Pinpoint the cell where the given text exists, returning its (x, y) midpoint coordinate. 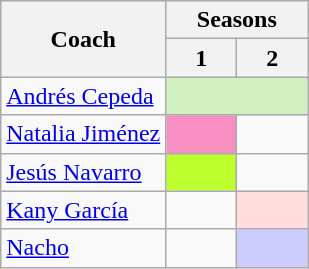
1 (202, 58)
2 (272, 58)
Nacho (84, 248)
Seasons (237, 20)
Natalia Jiménez (84, 134)
Andrés Cepeda (84, 96)
Coach (84, 39)
Jesús Navarro (84, 172)
Kany García (84, 210)
